Locate the cell with the specified text and output its (x, y) center coordinate. 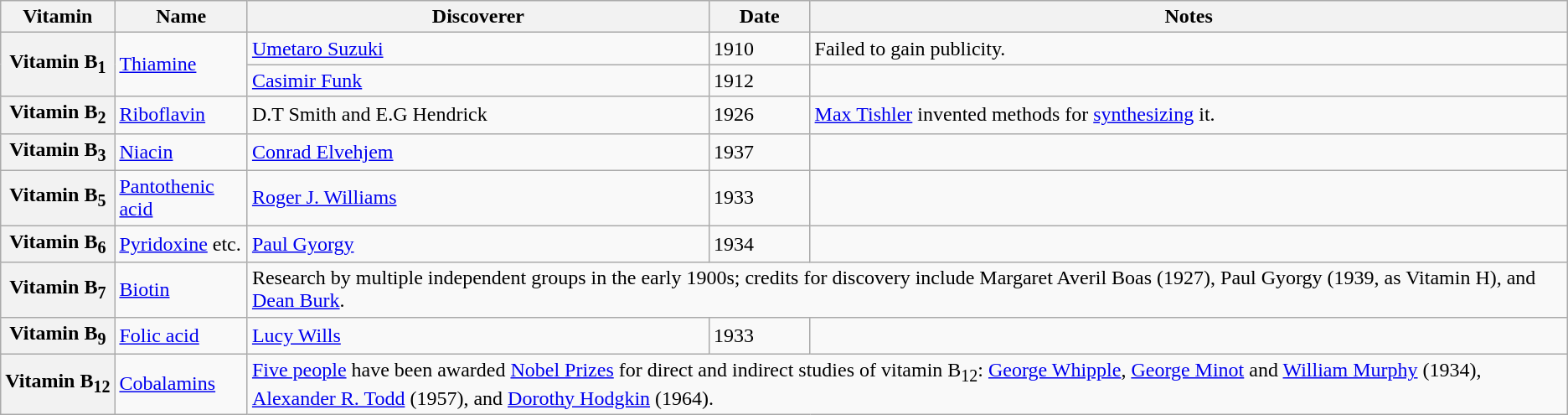
Pantothenic acid (181, 198)
Vitamin (58, 17)
Vitamin B9 (58, 335)
Discoverer (477, 17)
Vitamin B3 (58, 152)
Biotin (181, 290)
Vitamin B12 (58, 384)
Vitamin B6 (58, 244)
1926 (759, 115)
Vitamin B5 (58, 198)
Folic acid (181, 335)
1910 (759, 49)
Vitamin B2 (58, 115)
Niacin (181, 152)
Failed to gain publicity. (1189, 49)
Roger J. Williams (477, 198)
Max Tishler invented methods for synthesizing it. (1189, 115)
1937 (759, 152)
Conrad Elvehjem (477, 152)
1934 (759, 244)
Pyridoxine etc. (181, 244)
Cobalamins (181, 384)
Umetaro Suzuki (477, 49)
Vitamin B7 (58, 290)
Name (181, 17)
Thiamine (181, 65)
Lucy Wills (477, 335)
1912 (759, 80)
Paul Gyorgy (477, 244)
Date (759, 17)
Vitamin B1 (58, 65)
Notes (1189, 17)
D.T Smith and E.G Hendrick (477, 115)
Riboflavin (181, 115)
Casimir Funk (477, 80)
